Extract the (x, y) coordinate from the center of the cell holding the provided text.  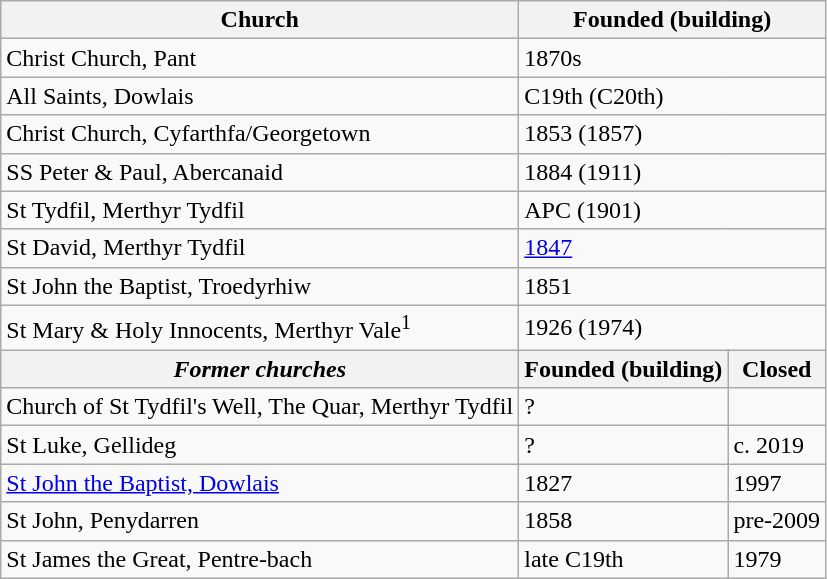
1858 (624, 521)
1979 (777, 559)
1926 (1974) (672, 328)
Church of St Tydfil's Well, The Quar, Merthyr Tydfil (260, 407)
Christ Church, Cyfarthfa/Georgetown (260, 134)
1851 (672, 286)
pre-2009 (777, 521)
1870s (672, 58)
Christ Church, Pant (260, 58)
c. 2019 (777, 445)
late C19th (624, 559)
St Mary & Holy Innocents, Merthyr Vale1 (260, 328)
Closed (777, 369)
1853 (1857) (672, 134)
Church (260, 20)
1884 (1911) (672, 172)
St James the Great, Pentre-bach (260, 559)
All Saints, Dowlais (260, 96)
St David, Merthyr Tydfil (260, 248)
APC (1901) (672, 210)
St John the Baptist, Troedyrhiw (260, 286)
1827 (624, 483)
St John the Baptist, Dowlais (260, 483)
Former churches (260, 369)
1997 (777, 483)
1847 (672, 248)
St John, Penydarren (260, 521)
C19th (C20th) (672, 96)
SS Peter & Paul, Abercanaid (260, 172)
St Tydfil, Merthyr Tydfil (260, 210)
St Luke, Gellideg (260, 445)
